Return the [x, y] coordinate for the center point of the cell that contains the specified text.  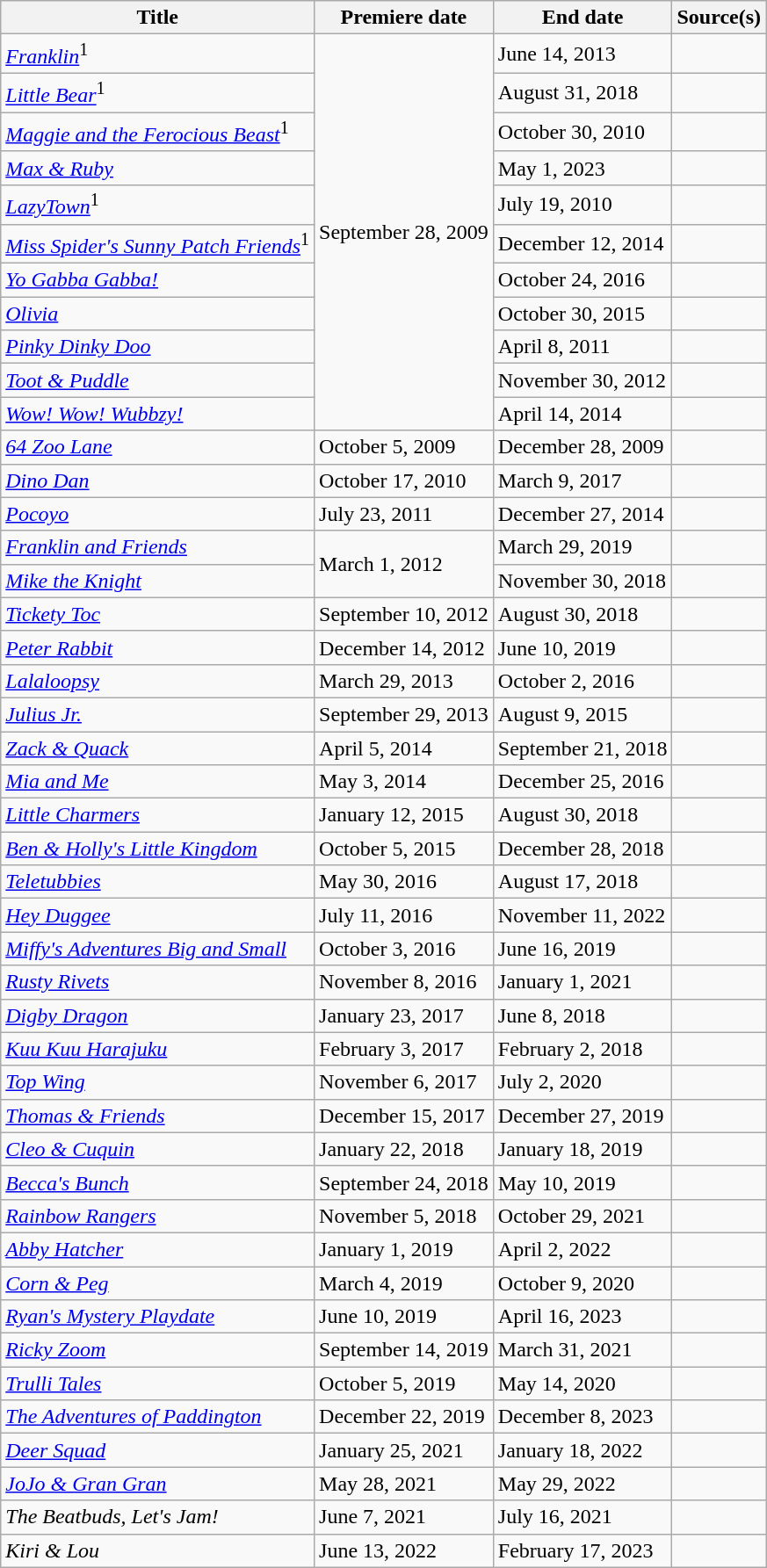
October 29, 2021 [582, 1216]
Mia and Me [158, 782]
November 5, 2018 [404, 1216]
Olivia [158, 314]
December 28, 2018 [582, 849]
Thomas & Friends [158, 1116]
Peter Rabbit [158, 647]
Franklin1 [158, 54]
Ricky Zoom [158, 1350]
May 3, 2014 [404, 782]
Deer Squad [158, 1450]
March 29, 2019 [582, 547]
June 7, 2021 [404, 1517]
March 31, 2021 [582, 1350]
Ryan's Mystery Playdate [158, 1317]
Toot & Puddle [158, 380]
October 24, 2016 [582, 280]
Wow! Wow! Wubbzy! [158, 414]
The Beatbuds, Let's Jam! [158, 1517]
December 27, 2014 [582, 514]
May 30, 2016 [404, 882]
Premiere date [404, 18]
December 28, 2009 [582, 447]
October 3, 2016 [404, 949]
Becca's Bunch [158, 1182]
Miffy's Adventures Big and Small [158, 949]
September 28, 2009 [404, 232]
September 14, 2019 [404, 1350]
October 2, 2016 [582, 681]
Abby Hatcher [158, 1249]
Lalaloopsy [158, 681]
November 6, 2017 [404, 1082]
January 18, 2022 [582, 1450]
Little Charmers [158, 815]
Title [158, 18]
Dino Dan [158, 481]
July 16, 2021 [582, 1517]
July 2, 2020 [582, 1082]
JoJo & Gran Gran [158, 1484]
April 14, 2014 [582, 414]
Source(s) [719, 18]
September 24, 2018 [404, 1182]
April 2, 2022 [582, 1249]
December 22, 2019 [404, 1417]
February 3, 2017 [404, 1049]
September 10, 2012 [404, 614]
July 23, 2011 [404, 514]
September 21, 2018 [582, 748]
January 23, 2017 [404, 1015]
July 11, 2016 [404, 915]
September 29, 2013 [404, 714]
Pocoyo [158, 514]
Tickety Toc [158, 614]
November 30, 2012 [582, 380]
February 17, 2023 [582, 1550]
December 27, 2019 [582, 1116]
June 13, 2022 [404, 1550]
June 14, 2013 [582, 54]
Zack & Quack [158, 748]
April 8, 2011 [582, 347]
March 9, 2017 [582, 481]
Corn & Peg [158, 1283]
Maggie and the Ferocious Beast1 [158, 132]
January 22, 2018 [404, 1149]
Yo Gabba Gabba! [158, 280]
March 4, 2019 [404, 1283]
August 9, 2015 [582, 714]
December 15, 2017 [404, 1116]
November 30, 2018 [582, 581]
Max & Ruby [158, 168]
October 30, 2015 [582, 314]
October 17, 2010 [404, 481]
Top Wing [158, 1082]
May 10, 2019 [582, 1182]
October 5, 2009 [404, 447]
Hey Duggee [158, 915]
December 14, 2012 [404, 647]
August 31, 2018 [582, 93]
March 29, 2013 [404, 681]
The Adventures of Paddington [158, 1417]
December 12, 2014 [582, 244]
Mike the Knight [158, 581]
May 14, 2020 [582, 1384]
May 1, 2023 [582, 168]
January 18, 2019 [582, 1149]
June 8, 2018 [582, 1015]
October 9, 2020 [582, 1283]
December 25, 2016 [582, 782]
August 17, 2018 [582, 882]
Kiri & Lou [158, 1550]
May 28, 2021 [404, 1484]
Miss Spider's Sunny Patch Friends1 [158, 244]
Rainbow Rangers [158, 1216]
Pinky Dinky Doo [158, 347]
February 2, 2018 [582, 1049]
January 25, 2021 [404, 1450]
Rusty Rivets [158, 982]
Julius Jr. [158, 714]
April 16, 2023 [582, 1317]
October 5, 2015 [404, 849]
Digby Dragon [158, 1015]
May 29, 2022 [582, 1484]
January 1, 2019 [404, 1249]
Ben & Holly's Little Kingdom [158, 849]
Trulli Tales [158, 1384]
End date [582, 18]
October 30, 2010 [582, 132]
July 19, 2010 [582, 206]
Teletubbies [158, 882]
November 11, 2022 [582, 915]
June 16, 2019 [582, 949]
October 5, 2019 [404, 1384]
January 1, 2021 [582, 982]
Kuu Kuu Harajuku [158, 1049]
Little Bear1 [158, 93]
LazyTown1 [158, 206]
April 5, 2014 [404, 748]
March 1, 2012 [404, 564]
December 8, 2023 [582, 1417]
Cleo & Cuquin [158, 1149]
January 12, 2015 [404, 815]
November 8, 2016 [404, 982]
Franklin and Friends [158, 547]
64 Zoo Lane [158, 447]
